Return (X, Y) of the center of cell containing provided text 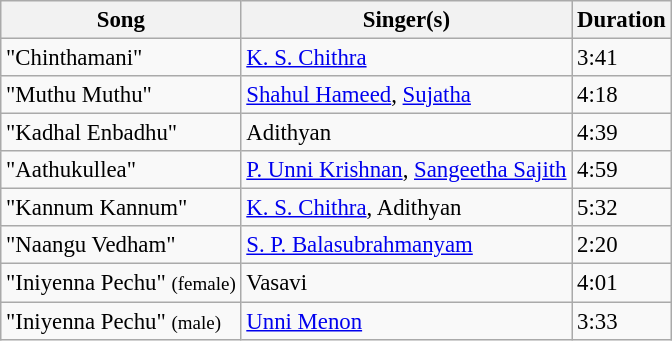
"Muthu Muthu" (121, 95)
"Aathukullea" (121, 170)
Unni Menon (406, 321)
"Kadhal Enbadhu" (121, 133)
Vasavi (406, 283)
Singer(s) (406, 20)
4:01 (622, 283)
K. S. Chithra (406, 58)
"Naangu Vedham" (121, 245)
Shahul Hameed, Sujatha (406, 95)
P. Unni Krishnan, Sangeetha Sajith (406, 170)
4:39 (622, 133)
"Iniyenna Pechu" (female) (121, 283)
S. P. Balasubrahmanyam (406, 245)
4:59 (622, 170)
3:33 (622, 321)
K. S. Chithra, Adithyan (406, 208)
4:18 (622, 95)
Duration (622, 20)
Song (121, 20)
Adithyan (406, 133)
"Kannum Kannum" (121, 208)
"Chinthamani" (121, 58)
2:20 (622, 245)
3:41 (622, 58)
"Iniyenna Pechu" (male) (121, 321)
5:32 (622, 208)
